Detect which cell encompasses the target text, then output its (X, Y) center coordinate. 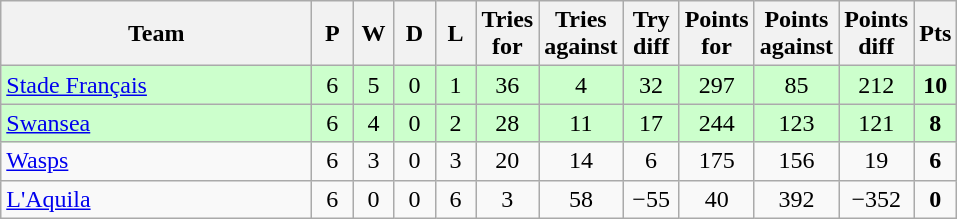
Points diff (876, 34)
123 (796, 123)
L (456, 34)
2 (456, 123)
156 (796, 161)
11 (581, 123)
212 (876, 85)
40 (716, 199)
10 (936, 85)
121 (876, 123)
P (332, 34)
Stade Français (156, 85)
Team (156, 34)
Try diff (651, 34)
85 (796, 85)
D (414, 34)
297 (716, 85)
58 (581, 199)
Points against (796, 34)
14 (581, 161)
36 (508, 85)
L'Aquila (156, 199)
Tries for (508, 34)
32 (651, 85)
392 (796, 199)
175 (716, 161)
Wasps (156, 161)
20 (508, 161)
1 (456, 85)
Points for (716, 34)
8 (936, 123)
W (374, 34)
Pts (936, 34)
Swansea (156, 123)
5 (374, 85)
Tries against (581, 34)
244 (716, 123)
−352 (876, 199)
28 (508, 123)
−55 (651, 199)
17 (651, 123)
19 (876, 161)
